Find where the given text appears and provide that cell's center as [x, y] coordinate. 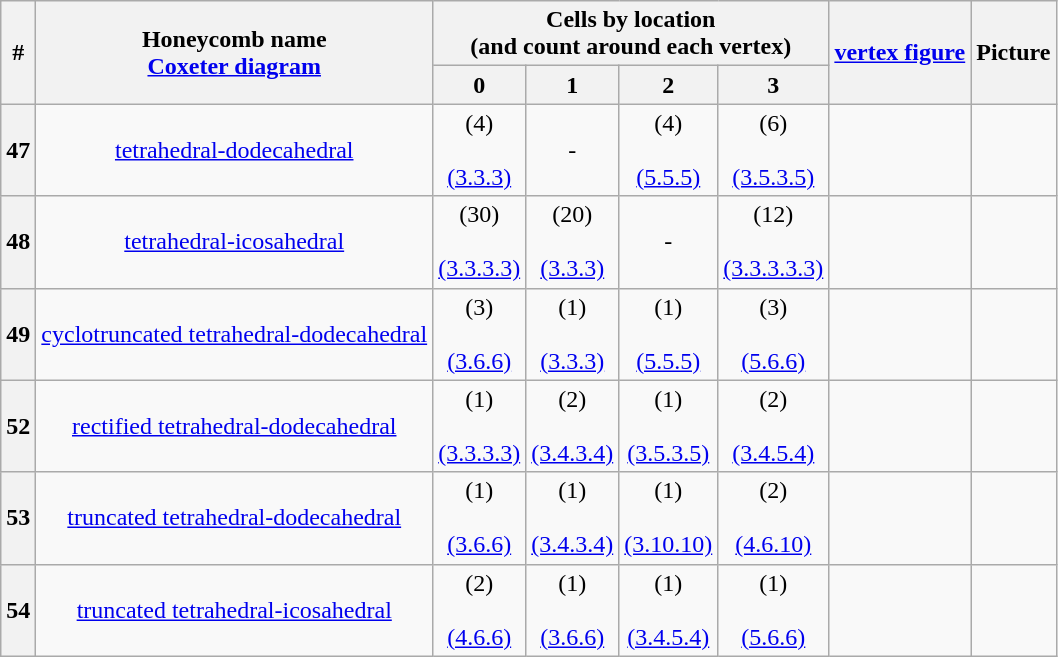
(1)(3.10.10) [668, 518]
0 [480, 85]
(1)(3.5.3.5) [668, 426]
Honeycomb nameCoxeter diagram [234, 52]
(2)(4.6.6) [480, 610]
truncated tetrahedral-dodecahedral [234, 518]
49 [18, 334]
3 [774, 85]
(3)(3.6.6) [480, 334]
(4)(5.5.5) [668, 150]
53 [18, 518]
(1)(3.4.3.4) [572, 518]
(1)(5.5.5) [668, 334]
tetrahedral-dodecahedral [234, 150]
(1)(3.3.3.3) [480, 426]
tetrahedral-icosahedral [234, 242]
(12)(3.3.3.3.3) [774, 242]
52 [18, 426]
2 [668, 85]
(4)(3.3.3) [480, 150]
48 [18, 242]
cyclotruncated tetrahedral-dodecahedral [234, 334]
(6)(3.5.3.5) [774, 150]
(3)(5.6.6) [774, 334]
rectified tetrahedral-dodecahedral [234, 426]
(1)(3.3.3) [572, 334]
(2)(4.6.10) [774, 518]
# [18, 52]
(1)(5.6.6) [774, 610]
vertex figure [900, 52]
Picture [1014, 52]
47 [18, 150]
Cells by location(and count around each vertex) [631, 34]
truncated tetrahedral-icosahedral [234, 610]
(2)(3.4.3.4) [572, 426]
(20)(3.3.3) [572, 242]
(1)(3.4.5.4) [668, 610]
1 [572, 85]
(30)(3.3.3.3) [480, 242]
54 [18, 610]
(2)(3.4.5.4) [774, 426]
